Pinpoint the cell where the given text exists, returning its (x, y) midpoint coordinate. 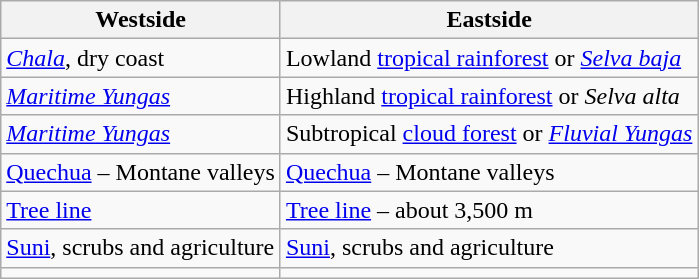
Subtropical cloud forest or Fluvial Yungas (488, 134)
Eastside (488, 20)
Highland tropical rainforest or Selva alta (488, 96)
Chala, dry coast (141, 58)
Lowland tropical rainforest or Selva baja (488, 58)
Tree line – about 3,500 m (488, 210)
Westside (141, 20)
Tree line (141, 210)
